Output the [x, y] coordinate of the center of the cell containing the given text.  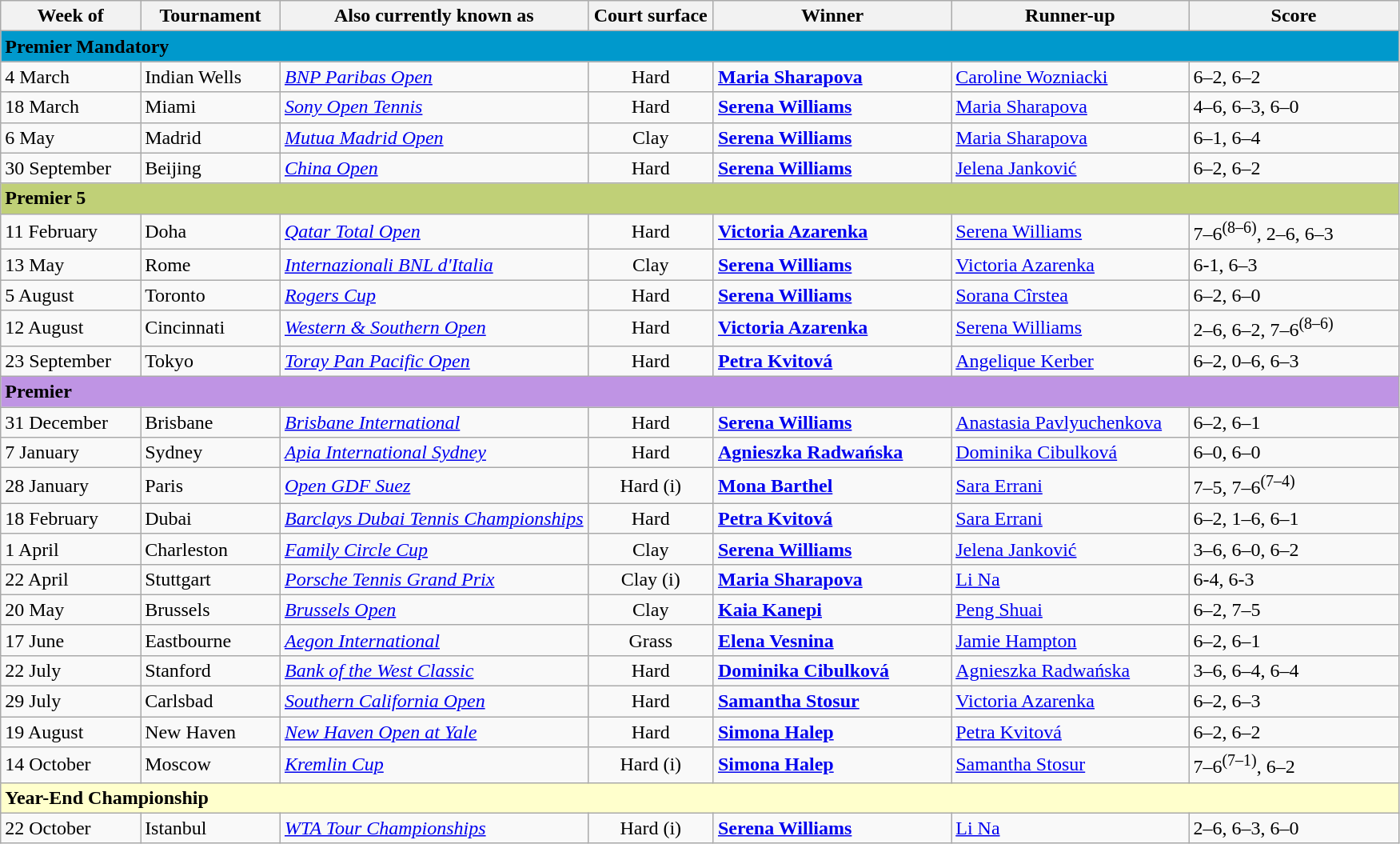
Week of [70, 16]
Stuttgart [211, 579]
Runner-up [1070, 16]
11 February [70, 232]
Sydney [211, 453]
Aegon International [433, 640]
Family Circle Cup [433, 549]
Kremlin Cup [433, 765]
13 May [70, 265]
18 March [70, 107]
7–6(8–6), 2–6, 6–3 [1294, 232]
Miami [211, 107]
28 January [70, 486]
Tokyo [211, 361]
Cincinnati [211, 328]
Apia International Sydney [433, 453]
BNP Paribas Open [433, 77]
31 December [70, 422]
Bank of the West Classic [433, 671]
New Haven Open at Yale [433, 732]
18 February [70, 518]
Doha [211, 232]
6–2, 0–6, 6–3 [1294, 361]
Year-End Championship [700, 798]
3–6, 6–0, 6–2 [1294, 549]
14 October [70, 765]
Eastbourne [211, 640]
Court surface [651, 16]
Premier 5 [700, 198]
Mona Barthel [832, 486]
4 March [70, 77]
19 August [70, 732]
Open GDF Suez [433, 486]
17 June [70, 640]
Grass [651, 640]
Western & Southern Open [433, 328]
Elena Vesnina [832, 640]
Brisbane International [433, 422]
22 April [70, 579]
6–2, 6–3 [1294, 702]
Angelique Kerber [1070, 361]
22 July [70, 671]
6-4, 6-3 [1294, 579]
29 July [70, 702]
Indian Wells [211, 77]
12 August [70, 328]
6–0, 6–0 [1294, 453]
Jamie Hampton [1070, 640]
Kaia Kanepi [832, 610]
6–2, 1–6, 6–1 [1294, 518]
Southern California Open [433, 702]
3–6, 6–4, 6–4 [1294, 671]
Rogers Cup [433, 295]
Stanford [211, 671]
Rome [211, 265]
Carlsbad [211, 702]
Sony Open Tennis [433, 107]
Barclays Dubai Tennis Championships [433, 518]
Caroline Wozniacki [1070, 77]
Moscow [211, 765]
Dubai [211, 518]
7–5, 7–6(7–4) [1294, 486]
Mutua Madrid Open [433, 138]
Also currently known as [433, 16]
China Open [433, 168]
6–2, 7–5 [1294, 610]
Winner [832, 16]
Brussels Open [433, 610]
7 January [70, 453]
6–1, 6–4 [1294, 138]
22 October [70, 828]
Qatar Total Open [433, 232]
WTA Tour Championships [433, 828]
6 May [70, 138]
Premier [700, 391]
6–2, 6–0 [1294, 295]
20 May [70, 610]
Charleston [211, 549]
Premier Mandatory [700, 46]
2–6, 6–3, 6–0 [1294, 828]
2–6, 6–2, 7–6(8–6) [1294, 328]
Sorana Cîrstea [1070, 295]
Porsche Tennis Grand Prix [433, 579]
Peng Shuai [1070, 610]
Score [1294, 16]
Anastasia Pavlyuchenkova [1070, 422]
Brisbane [211, 422]
Paris [211, 486]
Beijing [211, 168]
5 August [70, 295]
Clay (i) [651, 579]
Toronto [211, 295]
Tournament [211, 16]
Istanbul [211, 828]
New Haven [211, 732]
1 April [70, 549]
4–6, 6–3, 6–0 [1294, 107]
6-1, 6–3 [1294, 265]
Madrid [211, 138]
Brussels [211, 610]
Toray Pan Pacific Open [433, 361]
23 September [70, 361]
30 September [70, 168]
7–6(7–1), 6–2 [1294, 765]
Internazionali BNL d'Italia [433, 265]
